Determine the [X, Y] coordinate at the center of the cell enclosing the given text.  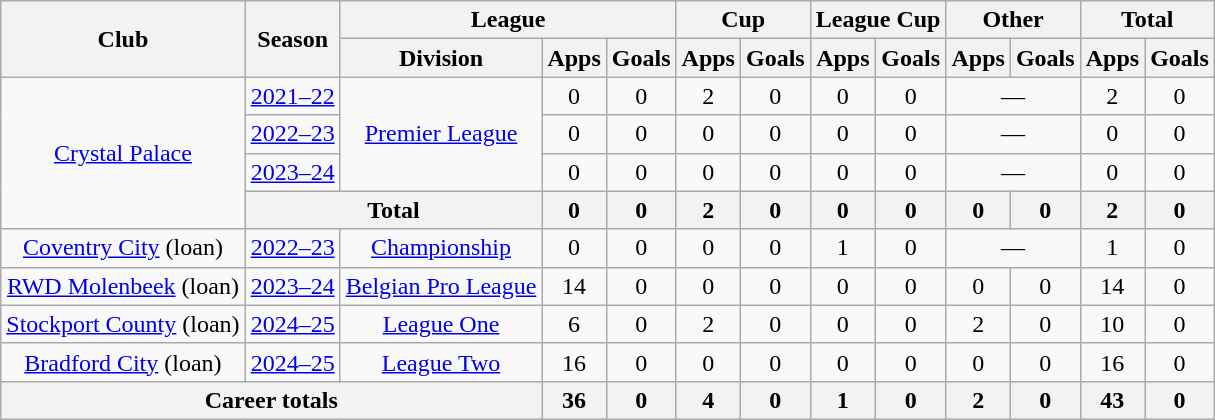
League [508, 20]
43 [1112, 400]
Stockport County (loan) [123, 324]
League Two [441, 362]
Career totals [272, 400]
Coventry City (loan) [123, 248]
Premier League [441, 134]
Division [441, 58]
League Cup [878, 20]
Crystal Palace [123, 153]
Club [123, 39]
League One [441, 324]
Belgian Pro League [441, 286]
6 [574, 324]
RWD Molenbeek (loan) [123, 286]
2021–22 [292, 96]
4 [708, 400]
10 [1112, 324]
36 [574, 400]
Cup [743, 20]
Bradford City (loan) [123, 362]
Other [1013, 20]
Championship [441, 248]
Season [292, 39]
